From the cell containing the given text, extract its center point as (X, Y) coordinate. 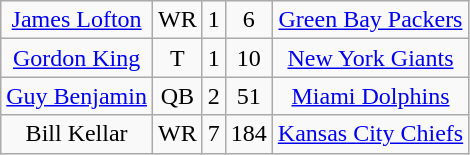
Gordon King (77, 58)
Kansas City Chiefs (370, 134)
2 (214, 96)
6 (248, 20)
Green Bay Packers (370, 20)
T (177, 58)
Miami Dolphins (370, 96)
Guy Benjamin (77, 96)
7 (214, 134)
QB (177, 96)
Bill Kellar (77, 134)
10 (248, 58)
James Lofton (77, 20)
51 (248, 96)
New York Giants (370, 58)
184 (248, 134)
